Provide the [X, Y] coordinate of the cell's center where the given text is located.  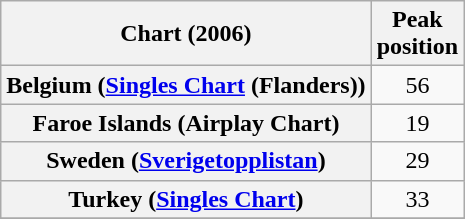
Chart (2006) [186, 34]
Sweden (Sverigetopplistan) [186, 161]
56 [417, 85]
Peakposition [417, 34]
Turkey (Singles Chart) [186, 199]
19 [417, 123]
33 [417, 199]
Belgium (Singles Chart (Flanders)) [186, 85]
Faroe Islands (Airplay Chart) [186, 123]
29 [417, 161]
